Extract the (X, Y) coordinate from the center of the cell holding the provided text.  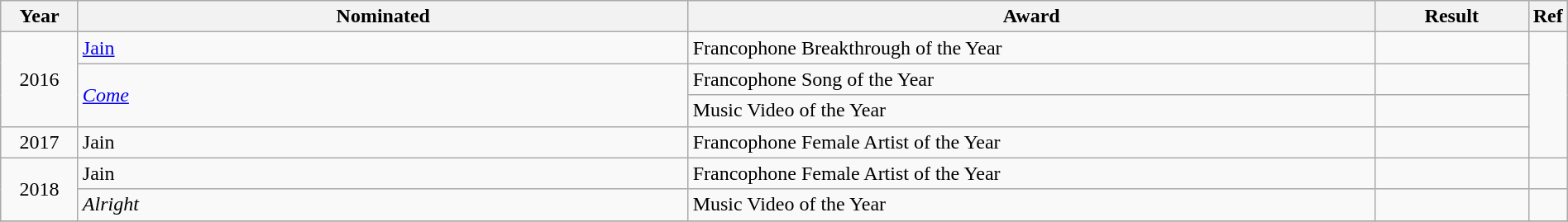
Nominated (383, 17)
Alright (383, 205)
Year (40, 17)
Ref (1548, 17)
Result (1451, 17)
2017 (40, 142)
Francophone Song of the Year (1031, 79)
Francophone Breakthrough of the Year (1031, 48)
Come (383, 95)
2018 (40, 189)
2016 (40, 79)
Award (1031, 17)
